Extract the [x, y] coordinate from the center of the cell holding the provided text.  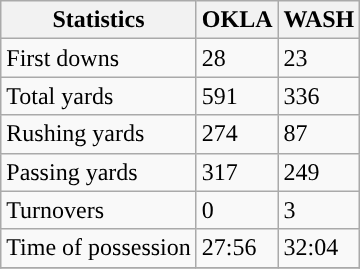
3 [319, 210]
Turnovers [99, 210]
32:04 [319, 248]
Rushing yards [99, 134]
WASH [319, 20]
Statistics [99, 20]
336 [319, 96]
Total yards [99, 96]
Time of possession [99, 248]
First downs [99, 58]
Passing yards [99, 172]
OKLA [237, 20]
28 [237, 58]
274 [237, 134]
249 [319, 172]
23 [319, 58]
591 [237, 96]
0 [237, 210]
27:56 [237, 248]
317 [237, 172]
87 [319, 134]
